From the cell containing the given text, extract its center point as (X, Y) coordinate. 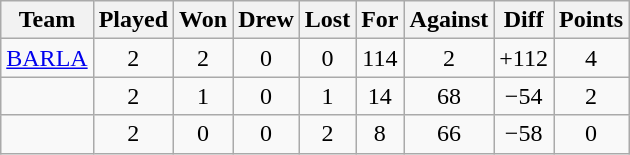
Won (204, 20)
+112 (524, 58)
Against (449, 20)
−54 (524, 96)
Team (47, 20)
66 (449, 134)
Lost (327, 20)
Drew (266, 20)
Diff (524, 20)
Played (133, 20)
114 (380, 58)
68 (449, 96)
14 (380, 96)
4 (592, 58)
8 (380, 134)
For (380, 20)
Points (592, 20)
BARLA (47, 58)
−58 (524, 134)
